For the text-containing cell, return its midpoint in [X, Y] coordinate format. 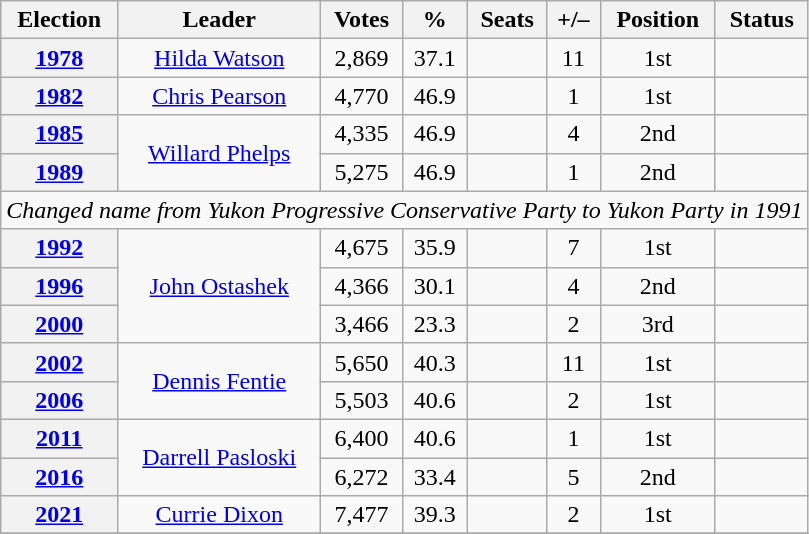
5 [574, 477]
Willard Phelps [220, 153]
5,503 [362, 400]
23.3 [434, 324]
40.3 [434, 362]
1982 [60, 96]
37.1 [434, 58]
35.9 [434, 248]
2,869 [362, 58]
3rd [658, 324]
Leader [220, 20]
Currie Dixon [220, 515]
% [434, 20]
2006 [60, 400]
7 [574, 248]
3,466 [362, 324]
1978 [60, 58]
2002 [60, 362]
6,400 [362, 438]
4,366 [362, 286]
Darrell Pasloski [220, 457]
1996 [60, 286]
4,770 [362, 96]
5,275 [362, 172]
Election [60, 20]
John Ostashek [220, 286]
2016 [60, 477]
Position [658, 20]
30.1 [434, 286]
1989 [60, 172]
Hilda Watson [220, 58]
Seats [506, 20]
7,477 [362, 515]
2000 [60, 324]
39.3 [434, 515]
Dennis Fentie [220, 381]
33.4 [434, 477]
4,335 [362, 134]
Changed name from Yukon Progressive Conservative Party to Yukon Party in 1991 [404, 210]
+/– [574, 20]
2021 [60, 515]
Chris Pearson [220, 96]
Status [762, 20]
2011 [60, 438]
4,675 [362, 248]
Votes [362, 20]
1992 [60, 248]
5,650 [362, 362]
6,272 [362, 477]
1985 [60, 134]
